Search for the cell housing the specified text and yield its (X, Y) center coordinate. 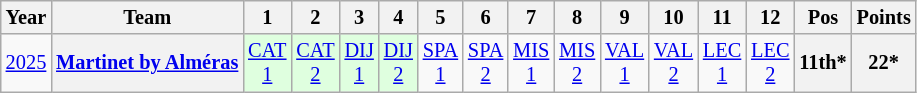
MIS2 (577, 63)
CAT1 (267, 63)
9 (624, 17)
MIS1 (531, 63)
SPA1 (440, 63)
6 (486, 17)
1 (267, 17)
2 (315, 17)
SPA2 (486, 63)
4 (398, 17)
5 (440, 17)
LEC1 (722, 63)
VAL2 (674, 63)
VAL1 (624, 63)
LEC2 (770, 63)
Pos (822, 17)
Team (147, 17)
7 (531, 17)
8 (577, 17)
12 (770, 17)
11th* (822, 63)
CAT2 (315, 63)
Year (26, 17)
DIJ1 (360, 63)
10 (674, 17)
11 (722, 17)
3 (360, 17)
Martinet by Alméras (147, 63)
Points (884, 17)
DIJ2 (398, 63)
2025 (26, 63)
22* (884, 63)
